Output the (X, Y) coordinate of the center of the cell containing the given text.  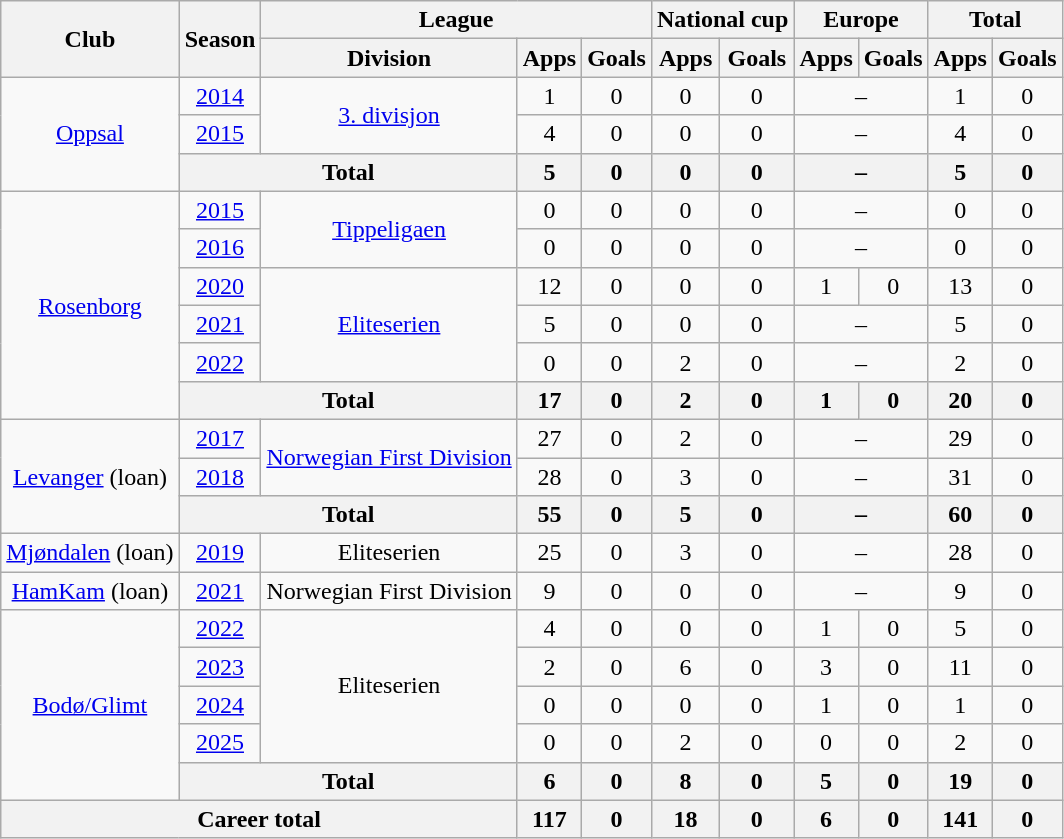
2019 (220, 553)
Mjøndalen (loan) (90, 553)
13 (960, 286)
55 (549, 515)
3. divisjon (389, 115)
National cup (722, 20)
29 (960, 438)
18 (685, 819)
141 (960, 819)
2020 (220, 286)
2023 (220, 667)
Levanger (loan) (90, 476)
12 (549, 286)
HamKam (loan) (90, 591)
2014 (220, 96)
2024 (220, 705)
Europe (861, 20)
60 (960, 515)
11 (960, 667)
2017 (220, 438)
Rosenborg (90, 305)
8 (685, 781)
Division (389, 58)
Oppsal (90, 134)
Season (220, 39)
Career total (259, 819)
2025 (220, 743)
Club (90, 39)
2018 (220, 477)
17 (549, 400)
31 (960, 477)
19 (960, 781)
27 (549, 438)
25 (549, 553)
2016 (220, 248)
Bodø/Glimt (90, 705)
Tippeligaen (389, 229)
117 (549, 819)
League (456, 20)
20 (960, 400)
